Locate the cell with the specified text and output its [x, y] center coordinate. 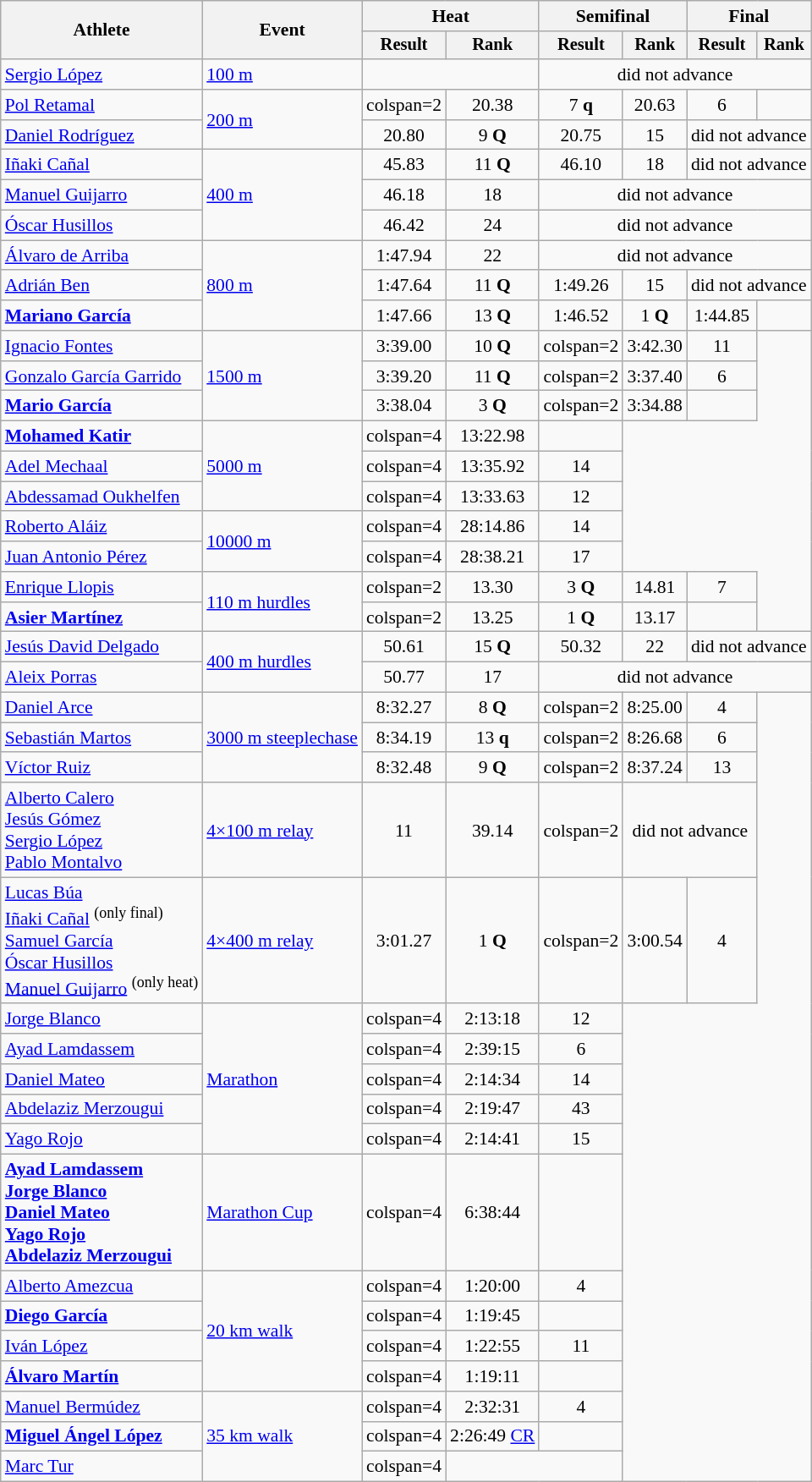
8:32.27 [404, 708]
Mohamed Katir [101, 436]
Óscar Husillos [101, 226]
2:14:41 [492, 1139]
Semifinal [612, 16]
13:35.92 [492, 467]
1:22:55 [492, 1347]
Roberto Aláiz [101, 527]
13 Q [492, 316]
13:22.98 [492, 436]
Daniel Mateo [101, 1079]
20.75 [580, 135]
Ignacio Fontes [101, 346]
3:39.20 [404, 376]
Jorge Blanco [101, 1019]
1:47.64 [404, 286]
8:32.48 [404, 768]
Marc Tur [101, 1467]
Ayad LamdassemJorge BlancoDaniel MateoYago RojoAbdelaziz Merzougui [101, 1213]
20.80 [404, 135]
Ayad Lamdassem [101, 1049]
Iñaki Cañal [101, 165]
5000 m [283, 467]
Final [749, 16]
10000 m [283, 541]
3:38.04 [404, 406]
Iván López [101, 1347]
4×400 m relay [283, 941]
2:13:18 [492, 1019]
10 Q [492, 346]
Gonzalo García Garrido [101, 376]
Diego García [101, 1316]
3:34.88 [655, 406]
1:49.26 [580, 286]
Enrique Llopis [101, 587]
28:14.86 [492, 527]
Marathon Cup [283, 1213]
3:01.27 [404, 941]
39.14 [492, 830]
2:19:47 [492, 1109]
Alberto Amezcua [101, 1286]
2:14:34 [492, 1079]
1:47.66 [404, 316]
8:25.00 [655, 708]
3:42.30 [655, 346]
1:44.85 [722, 316]
Álvaro de Arriba [101, 255]
Aleix Porras [101, 678]
4×100 m relay [283, 830]
Mario García [101, 406]
Manuel Bermúdez [101, 1407]
1:20:00 [492, 1286]
Mariano García [101, 316]
46.18 [404, 195]
400 m hurdles [283, 661]
2:32:31 [492, 1407]
28:38.21 [492, 557]
Event [283, 30]
50.77 [404, 678]
Sebastián Martos [101, 738]
7 [722, 587]
Yago Rojo [101, 1139]
43 [580, 1109]
Adrián Ben [101, 286]
50.61 [404, 647]
6:38:44 [492, 1213]
15 Q [492, 647]
1:46.52 [580, 316]
100 m [283, 74]
3:37.40 [655, 376]
50.32 [580, 647]
Miguel Ángel López [101, 1436]
46.10 [580, 165]
1500 m [283, 376]
Asier Martínez [101, 617]
Jesús David Delgado [101, 647]
Álvaro Martín [101, 1376]
13 q [492, 738]
Juan Antonio Pérez [101, 557]
13.17 [655, 617]
8 Q [492, 708]
Daniel Rodríguez [101, 135]
400 m [283, 195]
800 m [283, 286]
Abdessamad Oukhelfen [101, 497]
13.25 [492, 617]
46.42 [404, 226]
3000 m steeplechase [283, 738]
24 [492, 226]
Marathon [283, 1079]
20 km walk [283, 1331]
35 km walk [283, 1436]
2:26:49 CR [492, 1436]
Sergio López [101, 74]
8:26.68 [655, 738]
20.63 [655, 105]
3:39.00 [404, 346]
200 m [283, 120]
Manuel Guijarro [101, 195]
14.81 [655, 587]
Adel Mechaal [101, 467]
Abdelaziz Merzougui [101, 1109]
2:39:15 [492, 1049]
1:19:45 [492, 1316]
Daniel Arce [101, 708]
Víctor Ruiz [101, 768]
3:00.54 [655, 941]
Heat [450, 16]
110 m hurdles [283, 602]
Lucas BúaIñaki Cañal (only final)Samuel GarcíaÓscar HusillosManuel Guijarro (only heat) [101, 941]
1:47.94 [404, 255]
Alberto CaleroJesús GómezSergio LópezPablo Montalvo [101, 830]
8:34.19 [404, 738]
13.30 [492, 587]
13:33.63 [492, 497]
45.83 [404, 165]
Pol Retamal [101, 105]
13 [722, 768]
7 q [580, 105]
1:19:11 [492, 1376]
8:37.24 [655, 768]
20.38 [492, 105]
Athlete [101, 30]
